Identify which cell holds the provided text, then report its (X, Y) central coordinate. 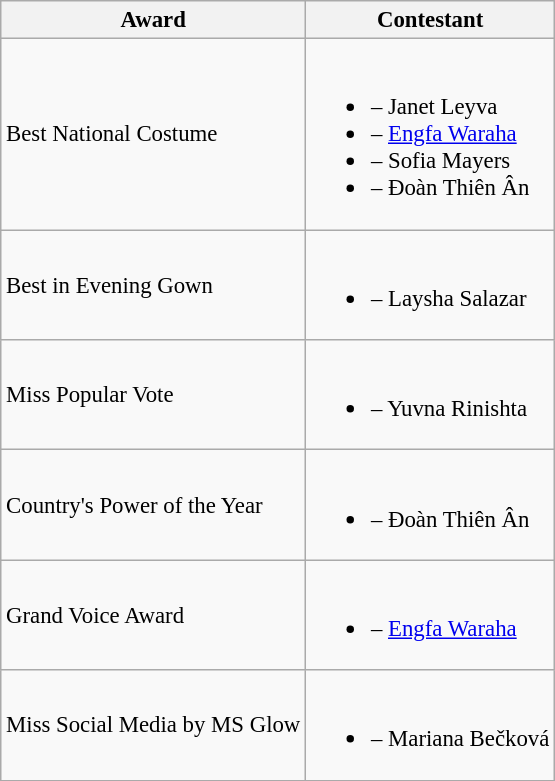
Contestant (430, 20)
– Đoàn Thiên Ân (430, 505)
– Engfa Waraha (430, 615)
– Laysha Salazar (430, 285)
– Yuvna Rinishta (430, 395)
Best in Evening Gown (154, 285)
Miss Popular Vote (154, 395)
Country's Power of the Year (154, 505)
– Mariana Bečková (430, 725)
Award (154, 20)
Best National Costume (154, 134)
Miss Social Media by MS Glow (154, 725)
Grand Voice Award (154, 615)
– Janet Leyva – Engfa Waraha – Sofia Mayers – Đoàn Thiên Ân (430, 134)
